Scan for the cell matching the given text and deliver its [X, Y] coordinate at center. 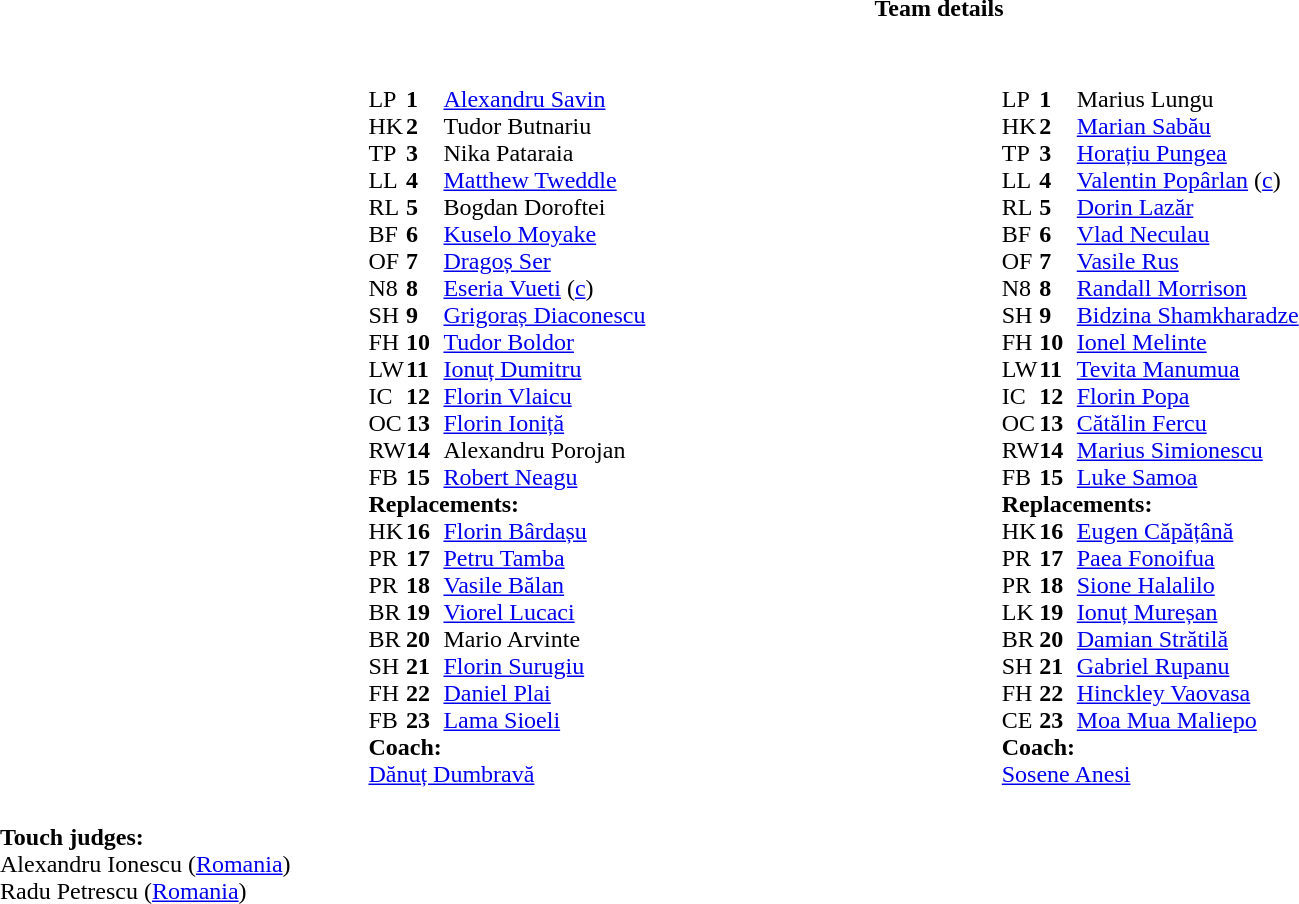
Randall Morrison [1188, 288]
Ionuț Dumitru [544, 370]
Alexandru Savin [544, 100]
Nika Pataraia [544, 154]
Cătălin Fercu [1188, 424]
Matthew Tweddle [544, 180]
Gabriel Rupanu [1188, 666]
Kuselo Moyake [544, 234]
Vasile Rus [1188, 262]
Bogdan Doroftei [544, 208]
Hinckley Vaovasa [1188, 694]
Valentin Popârlan (c) [1188, 180]
Robert Neagu [544, 478]
LK [1021, 612]
Damian Strătilă [1188, 640]
CE [1021, 720]
Viorel Lucaci [544, 612]
Marian Sabău [1188, 126]
Lama Sioeli [544, 720]
Eugen Căpățână [1188, 532]
Sosene Anesi [1150, 774]
Eseria Vueti (c) [544, 288]
Alexandru Porojan [544, 450]
Florin Surugiu [544, 666]
Mario Arvinte [544, 640]
Florin Ioniță [544, 424]
Bidzina Shamkharadze [1188, 316]
Marius Simionescu [1188, 450]
Dănuț Dumbravă [506, 774]
Moa Mua Maliepo [1188, 720]
Tevita Manumua [1188, 370]
Dragoș Ser [544, 262]
Ionel Melinte [1188, 342]
Horațiu Pungea [1188, 154]
Daniel Plai [544, 694]
Petru Tamba [544, 558]
Tudor Butnariu [544, 126]
Florin Vlaicu [544, 396]
Tudor Boldor [544, 342]
Vasile Bălan [544, 586]
Vlad Neculau [1188, 234]
Florin Popa [1188, 396]
Luke Samoa [1188, 478]
Paea Fonoifua [1188, 558]
Sione Halalilo [1188, 586]
Marius Lungu [1188, 100]
Florin Bârdașu [544, 532]
Ionuț Mureșan [1188, 612]
Dorin Lazăr [1188, 208]
Grigoraș Diaconescu [544, 316]
